Locate the cell with the specified text and output its (x, y) center coordinate. 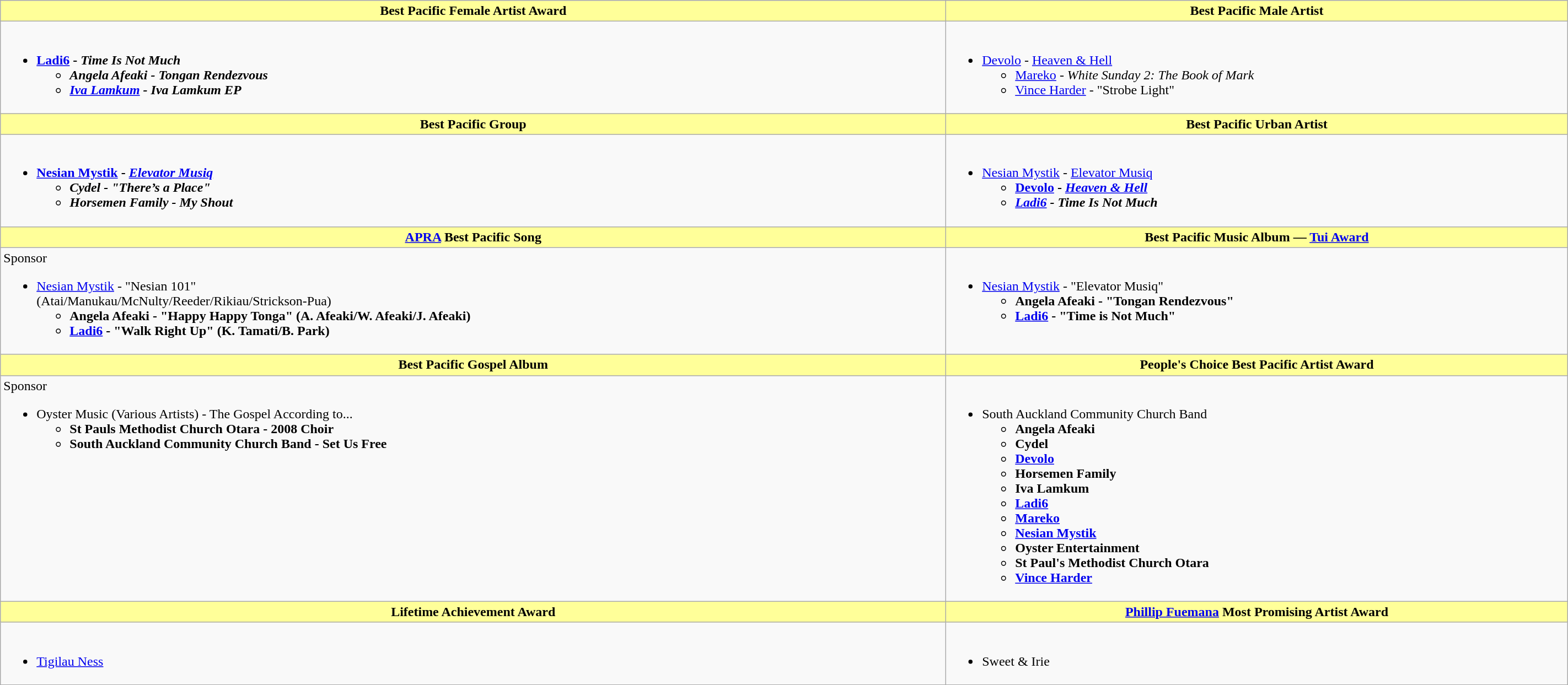
Phillip Fuemana Most Promising Artist Award (1257, 612)
Devolo - Heaven & HellMareko - White Sunday 2: The Book of MarkVince Harder - "Strobe Light" (1257, 67)
Lifetime Achievement Award (473, 612)
Best Pacific Music Album — Tui Award (1257, 237)
Best Pacific Urban Artist (1257, 124)
Ladi6 - Time Is Not MuchAngela Afeaki - Tongan RendezvousIva Lamkum - Iva Lamkum EP (473, 67)
Best Pacific Group (473, 124)
APRA Best Pacific Song (473, 237)
Best Pacific Male Artist (1257, 11)
Best Pacific Gospel Album (473, 365)
Tigilau Ness (473, 654)
Best Pacific Female Artist Award (473, 11)
People's Choice Best Pacific Artist Award (1257, 365)
Nesian Mystik - "Elevator Musiq"Angela Afeaki - "Tongan Rendezvous"Ladi6 - "Time is Not Much" (1257, 301)
Nesian Mystik - Elevator MusiqCydel - "There’s a Place"Horsemen Family - My Shout (473, 181)
Sweet & Irie (1257, 654)
Nesian Mystik - Elevator MusiqDevolo - Heaven & HellLadi6 - Time Is Not Much (1257, 181)
